Extract the (x, y) coordinate from the center of the cell holding the provided text.  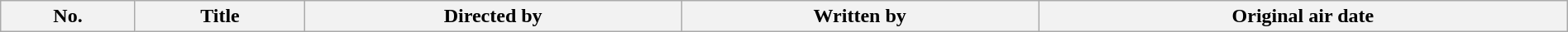
No. (68, 16)
Written by (860, 16)
Directed by (493, 16)
Original air date (1303, 16)
Title (220, 16)
